Determine the (x, y) coordinate at the center of the cell enclosing the given text.  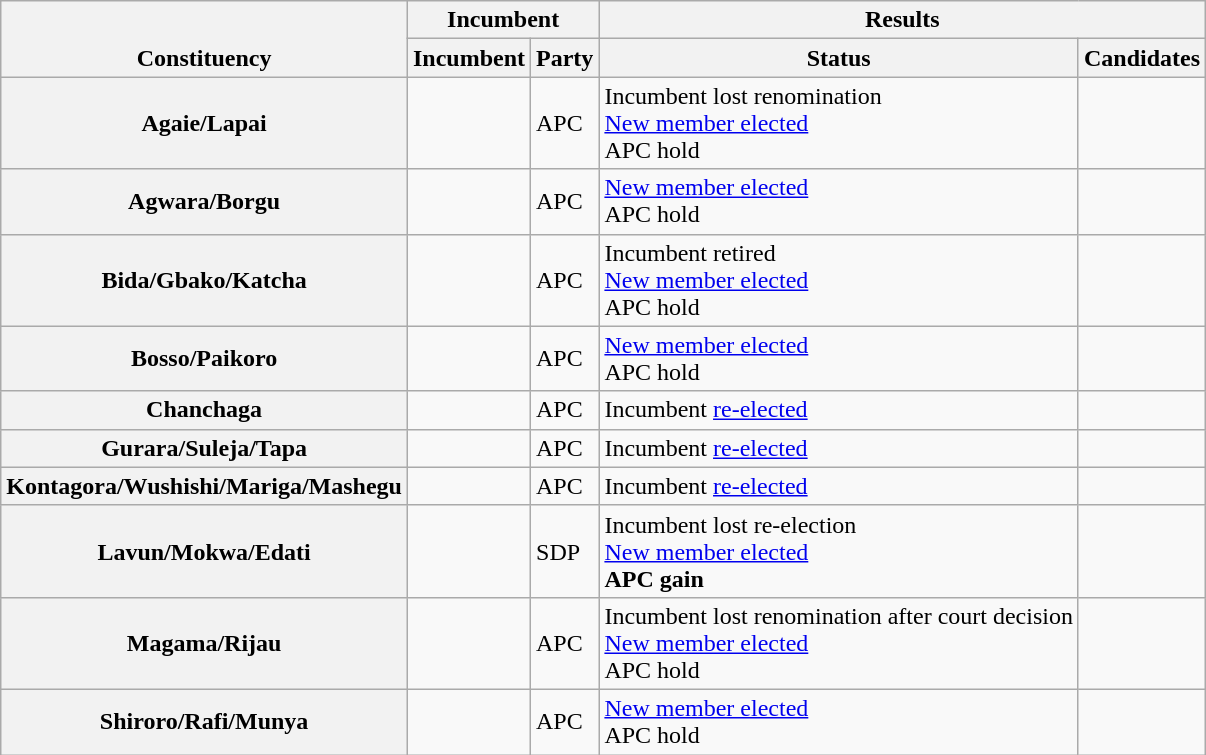
Kontagora/Wushishi/Mariga/Mashegu (204, 486)
Shiroro/Rafi/Munya (204, 722)
Gurara/Suleja/Tapa (204, 448)
Lavun/Mokwa/Edati (204, 551)
SDP (565, 551)
Party (565, 58)
Incumbent lost renomination after court decisionNew member electedAPC hold (839, 643)
Magama/Rijau (204, 643)
Agwara/Borgu (204, 202)
Candidates (1142, 58)
Incumbent lost re-electionNew member electedAPC gain (839, 551)
Status (839, 58)
Constituency (204, 39)
Incumbent retiredNew member electedAPC hold (839, 280)
Results (902, 20)
Agaie/Lapai (204, 123)
Incumbent lost renominationNew member electedAPC hold (839, 123)
Bosso/Paikoro (204, 358)
Chanchaga (204, 410)
Bida/Gbako/Katcha (204, 280)
